Extract the (X, Y) coordinate from the center of the cell holding the provided text.  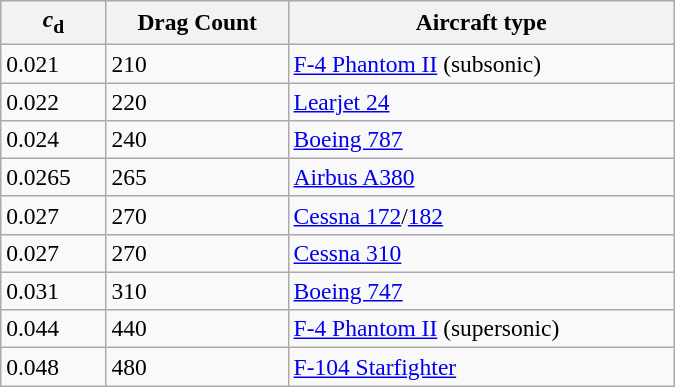
F-4 Phantom II (subsonic) (481, 63)
240 (197, 139)
440 (197, 329)
Aircraft type (481, 22)
265 (197, 177)
480 (197, 366)
F-104 Starfighter (481, 366)
Cessna 172/182 (481, 215)
F-4 Phantom II (supersonic) (481, 329)
220 (197, 101)
0.024 (54, 139)
Airbus A380 (481, 177)
Cessna 310 (481, 253)
0.021 (54, 63)
Boeing 747 (481, 291)
cd (54, 22)
0.022 (54, 101)
0.044 (54, 329)
210 (197, 63)
0.031 (54, 291)
Learjet 24 (481, 101)
Boeing 787 (481, 139)
0.048 (54, 366)
Drag Count (197, 22)
0.0265 (54, 177)
310 (197, 291)
